Detect which cell encompasses the target text, then output its [X, Y] center coordinate. 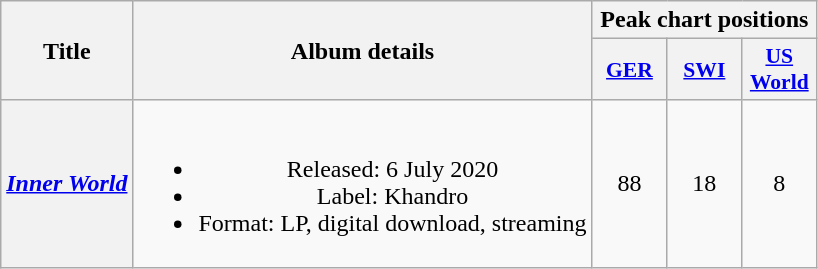
Released: 6 July 2020Label: KhandroFormat: LP, digital download, streaming [362, 184]
SWI [704, 70]
8 [780, 184]
88 [630, 184]
Album details [362, 50]
18 [704, 184]
USWorld [780, 70]
Title [67, 50]
Inner World [67, 184]
GER [630, 70]
Peak chart positions [704, 20]
